Search for the cell housing the specified text and yield its [X, Y] center coordinate. 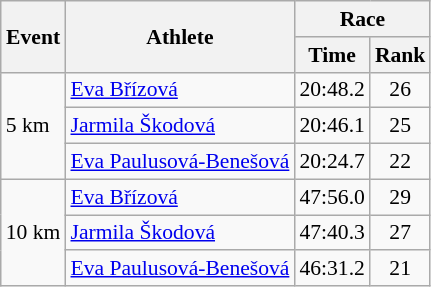
47:56.0 [332, 197]
Event [34, 36]
20:46.1 [332, 126]
Athlete [180, 36]
29 [400, 197]
20:24.7 [332, 162]
25 [400, 126]
Race [362, 19]
Rank [400, 55]
22 [400, 162]
27 [400, 233]
26 [400, 90]
10 km [34, 232]
46:31.2 [332, 269]
20:48.2 [332, 90]
Time [332, 55]
21 [400, 269]
47:40.3 [332, 233]
5 km [34, 126]
